Output the [x, y] coordinate of the center of the cell containing the given text.  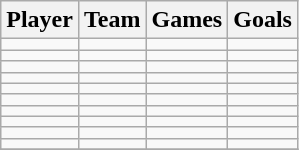
Team [112, 20]
Player [40, 20]
Games [187, 20]
Goals [263, 20]
